Identify which cell holds the provided text, then report its (X, Y) central coordinate. 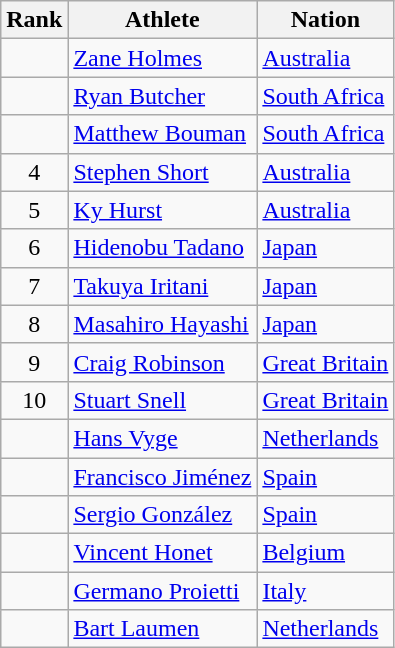
Ky Hurst (162, 210)
Ryan Butcher (162, 96)
Stephen Short (162, 172)
Zane Holmes (162, 58)
8 (34, 324)
7 (34, 286)
Italy (326, 591)
Germano Proietti (162, 591)
Stuart Snell (162, 400)
6 (34, 248)
Nation (326, 20)
Bart Laumen (162, 629)
Craig Robinson (162, 362)
9 (34, 362)
Rank (34, 20)
5 (34, 210)
10 (34, 400)
Belgium (326, 553)
Francisco Jiménez (162, 477)
Matthew Bouman (162, 134)
Hans Vyge (162, 438)
Athlete (162, 20)
Masahiro Hayashi (162, 324)
Sergio González (162, 515)
Vincent Honet (162, 553)
Takuya Iritani (162, 286)
Hidenobu Tadano (162, 248)
4 (34, 172)
